Provide the [X, Y] coordinate of the cell's center where the given text is located.  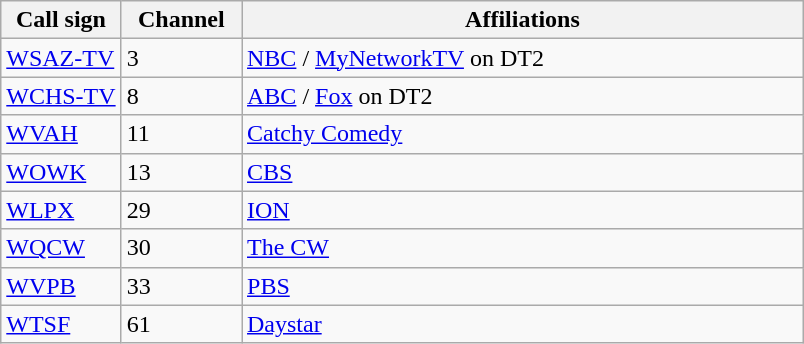
Affiliations [523, 20]
WVPB [61, 286]
ABC / Fox on DT2 [523, 96]
Channel [181, 20]
PBS [523, 286]
13 [181, 172]
WLPX [61, 210]
Daystar [523, 324]
Call sign [61, 20]
11 [181, 134]
Catchy Comedy [523, 134]
WQCW [61, 248]
30 [181, 248]
The CW [523, 248]
CBS [523, 172]
ION [523, 210]
WSAZ-TV [61, 58]
WVAH [61, 134]
NBC / MyNetworkTV on DT2 [523, 58]
33 [181, 286]
WTSF [61, 324]
WCHS-TV [61, 96]
3 [181, 58]
8 [181, 96]
WOWK [61, 172]
61 [181, 324]
29 [181, 210]
